Determine the [x, y] coordinate at the center of the cell enclosing the given text.  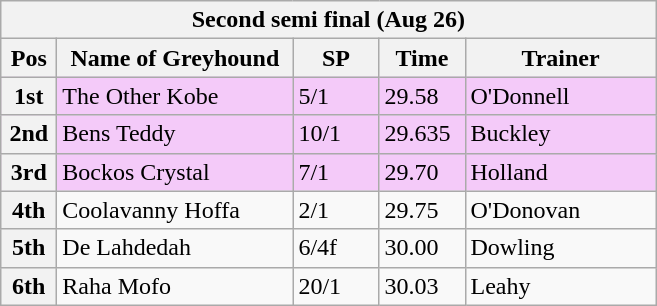
Buckley [560, 134]
10/1 [336, 134]
Bens Teddy [175, 134]
Coolavanny Hoffa [175, 210]
O'Donovan [560, 210]
30.00 [422, 248]
3rd [29, 172]
De Lahdedah [175, 248]
29.635 [422, 134]
O'Donnell [560, 96]
Holland [560, 172]
Name of Greyhound [175, 58]
Second semi final (Aug 26) [328, 20]
Dowling [560, 248]
Bockos Crystal [175, 172]
7/1 [336, 172]
6th [29, 286]
2/1 [336, 210]
29.70 [422, 172]
Raha Mofo [175, 286]
2nd [29, 134]
5/1 [336, 96]
29.75 [422, 210]
1st [29, 96]
SP [336, 58]
Pos [29, 58]
30.03 [422, 286]
The Other Kobe [175, 96]
4th [29, 210]
5th [29, 248]
Time [422, 58]
Leahy [560, 286]
6/4f [336, 248]
20/1 [336, 286]
Trainer [560, 58]
29.58 [422, 96]
